Search for the cell housing the specified text and yield its (X, Y) center coordinate. 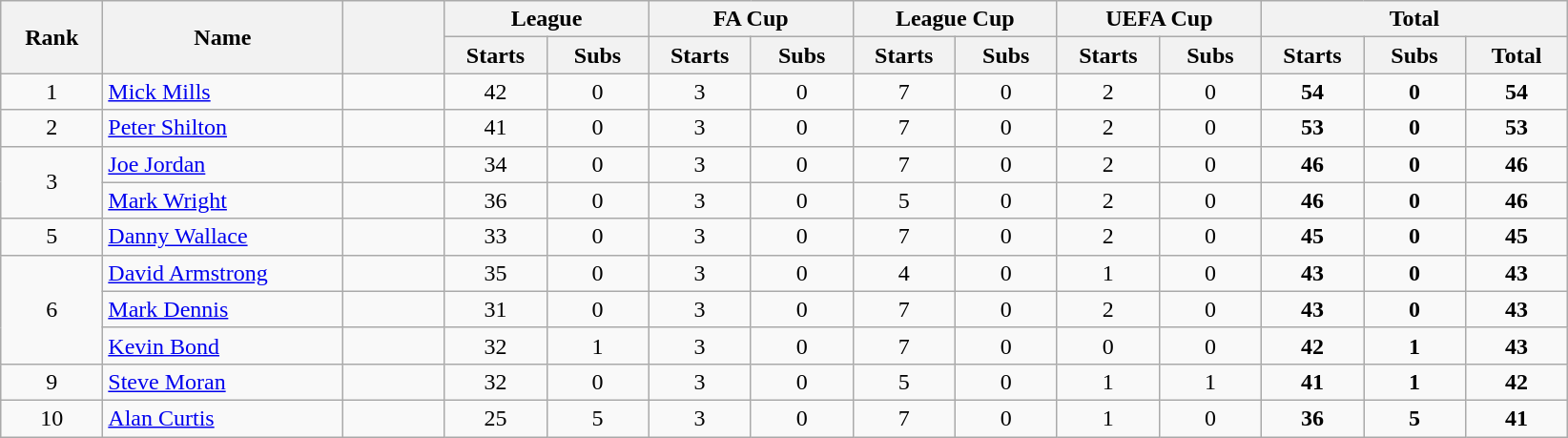
25 (496, 418)
UEFA Cup (1159, 19)
4 (904, 273)
31 (496, 309)
Mark Wright (223, 200)
Danny Wallace (223, 237)
34 (496, 164)
David Armstrong (223, 273)
Mark Dennis (223, 309)
33 (496, 237)
Joe Jordan (223, 164)
Name (223, 37)
Alan Curtis (223, 418)
League Cup (955, 19)
League (547, 19)
Peter Shilton (223, 128)
Mick Mills (223, 92)
9 (52, 382)
35 (496, 273)
6 (52, 309)
FA Cup (751, 19)
10 (52, 418)
Kevin Bond (223, 345)
Steve Moran (223, 382)
Rank (52, 37)
